Identify which cell holds the provided text, then report its [x, y] central coordinate. 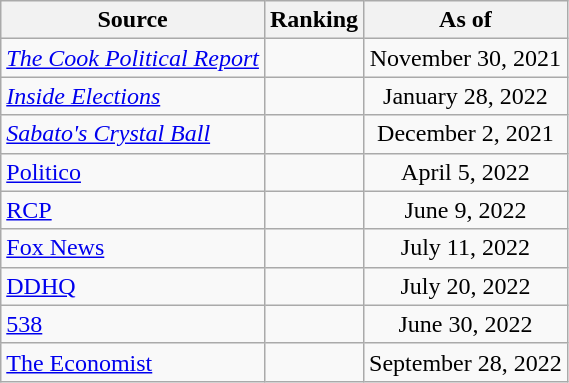
June 30, 2022 [466, 324]
November 30, 2021 [466, 58]
DDHQ [133, 286]
RCP [133, 210]
The Cook Political Report [133, 58]
Politico [133, 172]
Sabato's Crystal Ball [133, 134]
June 9, 2022 [466, 210]
July 11, 2022 [466, 248]
Ranking [314, 20]
January 28, 2022 [466, 96]
December 2, 2021 [466, 134]
538 [133, 324]
September 28, 2022 [466, 362]
As of [466, 20]
April 5, 2022 [466, 172]
The Economist [133, 362]
Source [133, 20]
Fox News [133, 248]
July 20, 2022 [466, 286]
Inside Elections [133, 96]
